From the cell containing the given text, extract its center point as (x, y) coordinate. 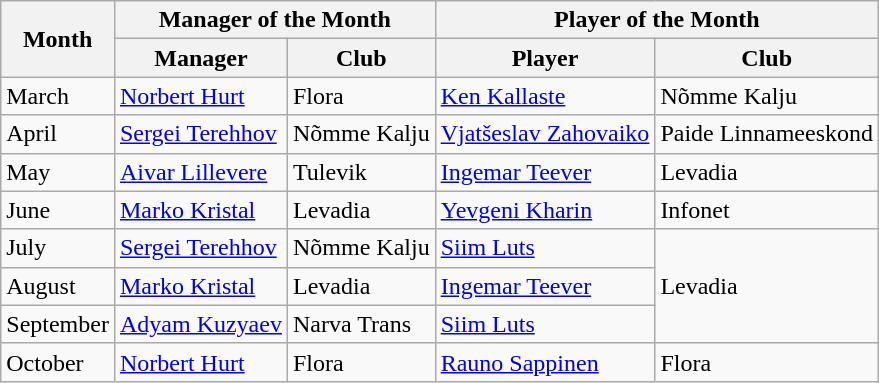
March (58, 96)
Manager of the Month (274, 20)
Rauno Sappinen (545, 362)
May (58, 172)
October (58, 362)
Ken Kallaste (545, 96)
July (58, 248)
Adyam Kuzyaev (200, 324)
Player of the Month (656, 20)
August (58, 286)
Aivar Lillevere (200, 172)
Vjatšeslav Zahovaiko (545, 134)
Tulevik (361, 172)
June (58, 210)
September (58, 324)
Narva Trans (361, 324)
Manager (200, 58)
Yevgeni Kharin (545, 210)
Infonet (767, 210)
Paide Linnameeskond (767, 134)
April (58, 134)
Month (58, 39)
Player (545, 58)
